Detect which cell encompasses the target text, then output its [X, Y] center coordinate. 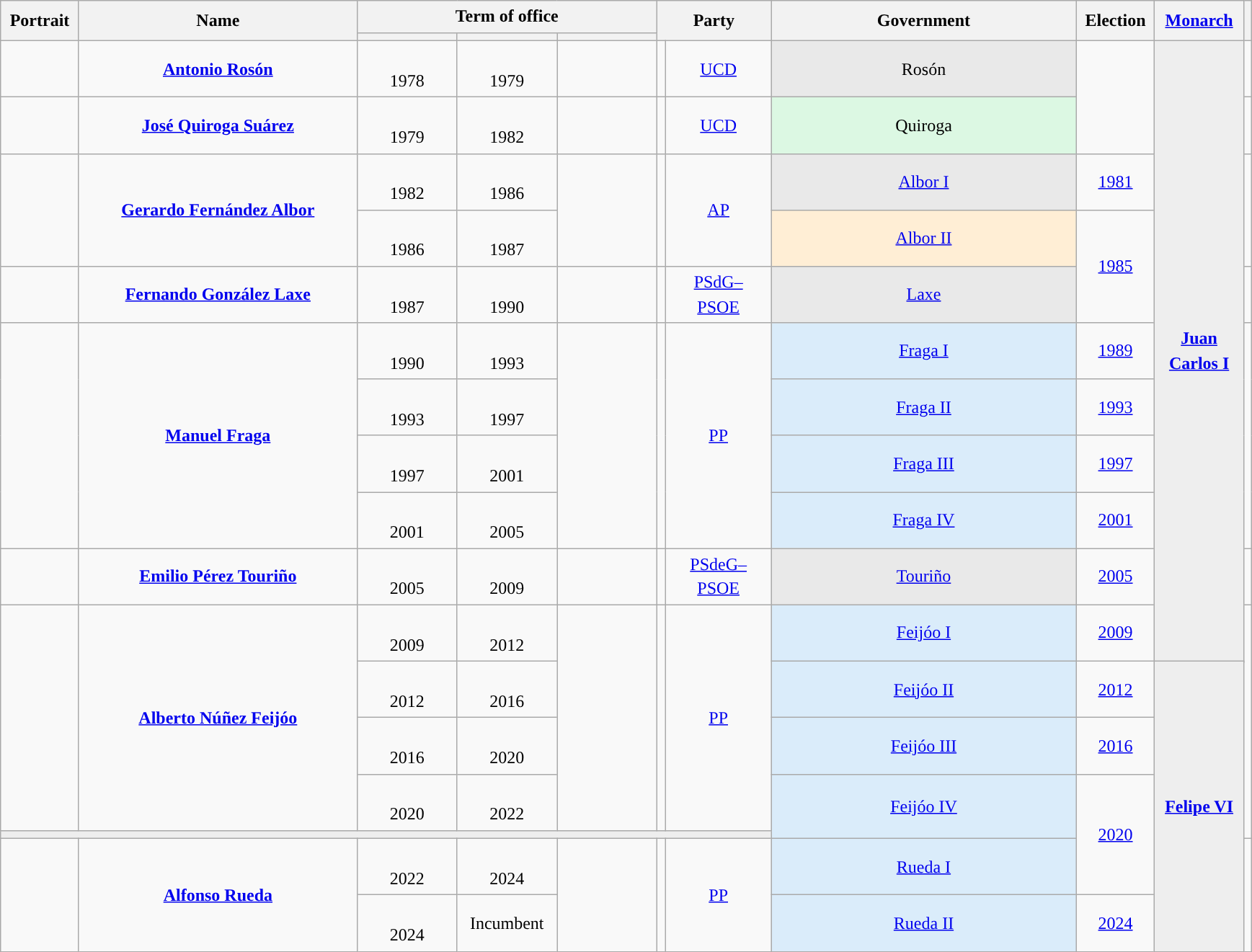
PSdeG–PSOE [719, 577]
Laxe [924, 295]
1981 [1116, 182]
Touriño [924, 577]
Term of office [507, 17]
Name [218, 21]
PSdG–PSOE [719, 295]
Election [1116, 21]
Party [714, 21]
Albor I [924, 182]
Incumbent [507, 923]
Felipe VI [1199, 806]
Manuel Fraga [218, 435]
Albor II [924, 238]
Alberto Núñez Feijóo [218, 718]
Rosón [924, 68]
Fernando González Laxe [218, 295]
Juan Carlos I [1199, 350]
Government [924, 21]
Gerardo Fernández Albor [218, 210]
Emilio Pérez Touriño [218, 577]
Fraga II [924, 407]
Feijóo IV [924, 806]
1985 [1116, 267]
Alfonso Rueda [218, 895]
1989 [1116, 351]
Monarch [1199, 21]
Antonio Rosón [218, 68]
Quiroga [924, 125]
Rueda I [924, 866]
Feijóo I [924, 633]
Portrait [40, 21]
Fraga I [924, 351]
AP [719, 210]
1978 [407, 68]
Feijóo III [924, 746]
Feijóo II [924, 690]
Fraga IV [924, 520]
Fraga III [924, 463]
José Quiroga Suárez [218, 125]
Rueda II [924, 923]
